Detect which cell encompasses the target text, then output its [X, Y] center coordinate. 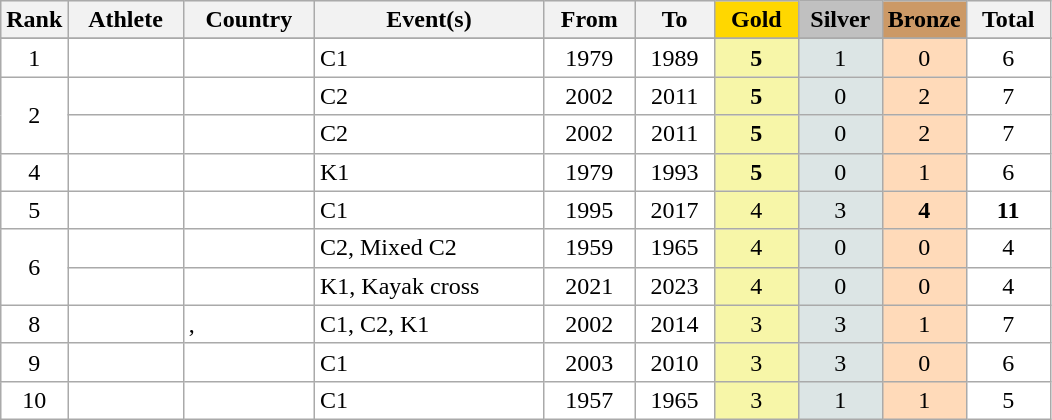
1989 [674, 58]
8 [34, 324]
1959 [590, 248]
, [248, 324]
1995 [590, 210]
K1 [428, 172]
2014 [674, 324]
10 [34, 400]
11 [1008, 210]
9 [34, 362]
2010 [674, 362]
Silver [840, 20]
1993 [674, 172]
2021 [590, 286]
To [674, 20]
Event(s) [428, 20]
Athlete [126, 20]
C2, Mixed C2 [428, 248]
Bronze [924, 20]
Rank [34, 20]
2017 [674, 210]
C1, C2, K1 [428, 324]
2023 [674, 286]
Total [1008, 20]
1957 [590, 400]
From [590, 20]
K1, Kayak cross [428, 286]
2003 [590, 362]
Gold [756, 20]
Country [248, 20]
